Pinpoint the cell where the given text exists, returning its (x, y) midpoint coordinate. 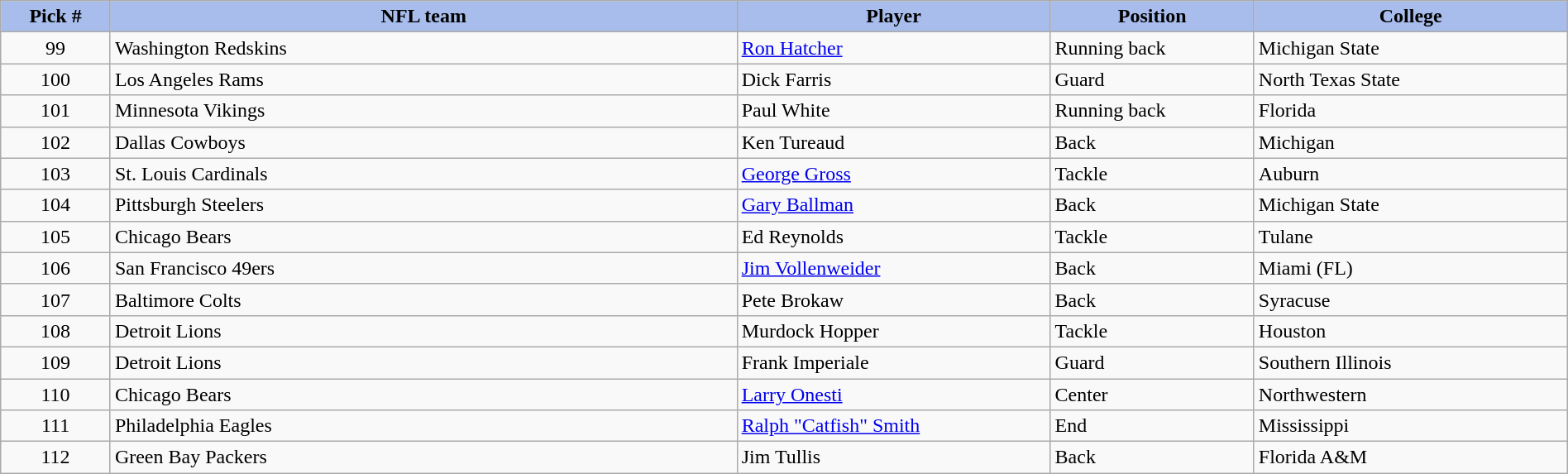
105 (56, 237)
Larry Onesti (893, 395)
Dick Farris (893, 79)
Tulane (1411, 237)
NFL team (423, 17)
Ed Reynolds (893, 237)
St. Louis Cardinals (423, 174)
103 (56, 174)
Mississippi (1411, 426)
Position (1152, 17)
Syracuse (1411, 299)
Pittsburgh Steelers (423, 205)
Houston (1411, 331)
North Texas State (1411, 79)
Auburn (1411, 174)
Philadelphia Eagles (423, 426)
Paul White (893, 111)
Murdock Hopper (893, 331)
Center (1152, 395)
End (1152, 426)
112 (56, 457)
Dallas Cowboys (423, 142)
107 (56, 299)
Washington Redskins (423, 48)
111 (56, 426)
Florida A&M (1411, 457)
101 (56, 111)
110 (56, 395)
Ralph "Catfish" Smith (893, 426)
Northwestern (1411, 395)
George Gross (893, 174)
108 (56, 331)
Ken Tureaud (893, 142)
Jim Vollenweider (893, 268)
Baltimore Colts (423, 299)
San Francisco 49ers (423, 268)
Miami (FL) (1411, 268)
College (1411, 17)
Florida (1411, 111)
99 (56, 48)
Frank Imperiale (893, 362)
Ron Hatcher (893, 48)
Gary Ballman (893, 205)
Pick # (56, 17)
Player (893, 17)
Minnesota Vikings (423, 111)
Michigan (1411, 142)
Los Angeles Rams (423, 79)
Southern Illinois (1411, 362)
Pete Brokaw (893, 299)
Jim Tullis (893, 457)
104 (56, 205)
102 (56, 142)
106 (56, 268)
109 (56, 362)
Green Bay Packers (423, 457)
100 (56, 79)
